Output the [X, Y] coordinate of the center of the cell containing the given text.  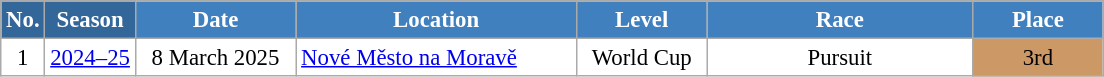
2024–25 [90, 58]
Level [642, 20]
3rd [1038, 58]
Race [840, 20]
Pursuit [840, 58]
World Cup [642, 58]
No. [23, 20]
8 March 2025 [216, 58]
Nové Město na Moravě [436, 58]
Date [216, 20]
Season [90, 20]
Place [1038, 20]
Location [436, 20]
1 [23, 58]
